Identify which cell holds the provided text, then report its [x, y] central coordinate. 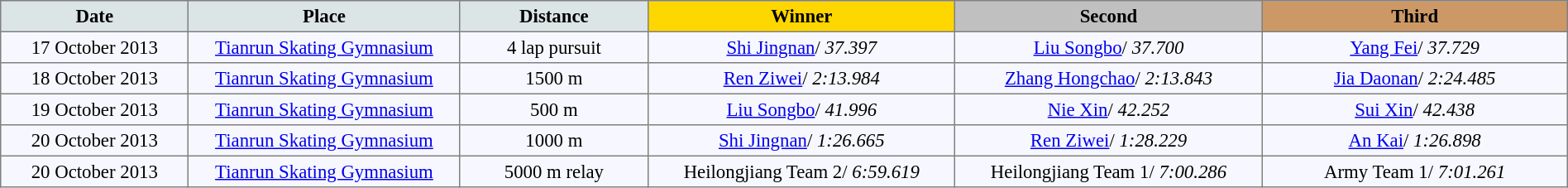
Ren Ziwei/ 2:13.984 [802, 79]
Ren Ziwei/ 1:28.229 [1108, 141]
Heilongjiang Team 1/ 7:00.286 [1108, 171]
4 lap pursuit [554, 47]
1000 m [554, 141]
Third [1414, 17]
19 October 2013 [94, 109]
Liu Songbo/ 37.700 [1108, 47]
500 m [554, 109]
5000 m relay [554, 171]
Place [324, 17]
1500 m [554, 79]
Heilongjiang Team 2/ 6:59.619 [802, 171]
Winner [802, 17]
Jia Daonan/ 2:24.485 [1414, 79]
Shi Jingnan/ 37.397 [802, 47]
Zhang Hongchao/ 2:13.843 [1108, 79]
17 October 2013 [94, 47]
An Kai/ 1:26.898 [1414, 141]
Distance [554, 17]
Second [1108, 17]
Army Team 1/ 7:01.261 [1414, 171]
Shi Jingnan/ 1:26.665 [802, 141]
Date [94, 17]
18 October 2013 [94, 79]
Liu Songbo/ 41.996 [802, 109]
Nie Xin/ 42.252 [1108, 109]
Sui Xin/ 42.438 [1414, 109]
Yang Fei/ 37.729 [1414, 47]
